Scan for the cell matching the given text and deliver its (X, Y) coordinate at center. 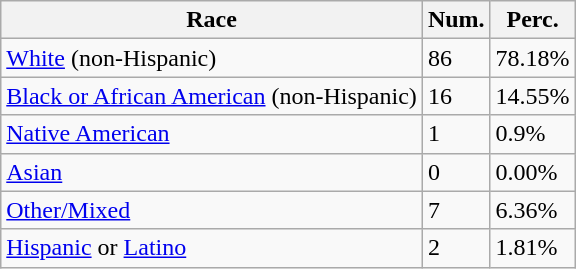
14.55% (532, 96)
1.81% (532, 248)
Hispanic or Latino (212, 248)
78.18% (532, 58)
Other/Mixed (212, 210)
0.00% (532, 172)
Race (212, 20)
0 (456, 172)
White (non-Hispanic) (212, 58)
Black or African American (non-Hispanic) (212, 96)
0.9% (532, 134)
1 (456, 134)
Native American (212, 134)
16 (456, 96)
86 (456, 58)
Perc. (532, 20)
7 (456, 210)
Asian (212, 172)
2 (456, 248)
Num. (456, 20)
6.36% (532, 210)
